Pinpoint the cell where the given text exists, returning its (x, y) midpoint coordinate. 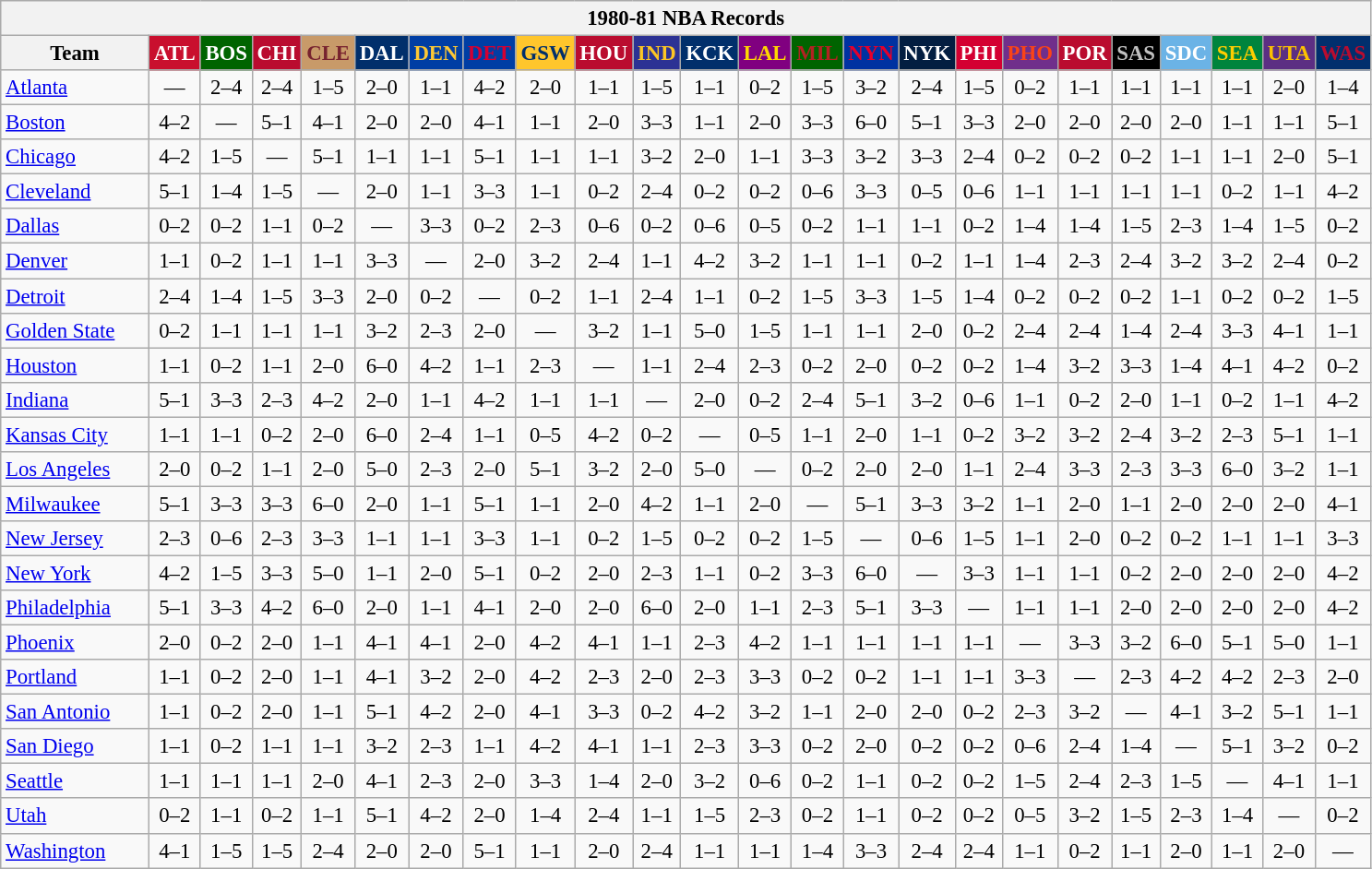
Milwaukee (76, 504)
NYK (926, 54)
Indiana (76, 399)
Atlanta (76, 88)
MIL (817, 54)
DEN (435, 54)
LAL (764, 54)
1980-81 NBA Records (686, 18)
New York (76, 573)
New Jersey (76, 539)
DET (489, 54)
CLE (328, 54)
GSW (545, 54)
SEA (1238, 54)
San Antonio (76, 712)
KCK (710, 54)
Utah (76, 816)
Washington (76, 851)
Boston (76, 123)
Houston (76, 365)
POR (1085, 54)
BOS (226, 54)
ATL (174, 54)
PHO (1030, 54)
Golden State (76, 330)
Seattle (76, 781)
PHI (978, 54)
Cleveland (76, 192)
San Diego (76, 746)
DAL (382, 54)
HOU (603, 54)
Denver (76, 261)
CHI (277, 54)
SAS (1136, 54)
SDC (1186, 54)
Team (76, 54)
Phoenix (76, 643)
Kansas City (76, 434)
Philadelphia (76, 608)
Detroit (76, 296)
Portland (76, 677)
NYN (871, 54)
Chicago (76, 157)
UTA (1288, 54)
Dallas (76, 226)
Los Angeles (76, 470)
IND (657, 54)
WAS (1342, 54)
